Output the (X, Y) coordinate of the center of the cell containing the given text.  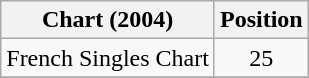
Chart (2004) (108, 20)
25 (261, 58)
French Singles Chart (108, 58)
Position (261, 20)
